From the cell containing the given text, extract its center point as (x, y) coordinate. 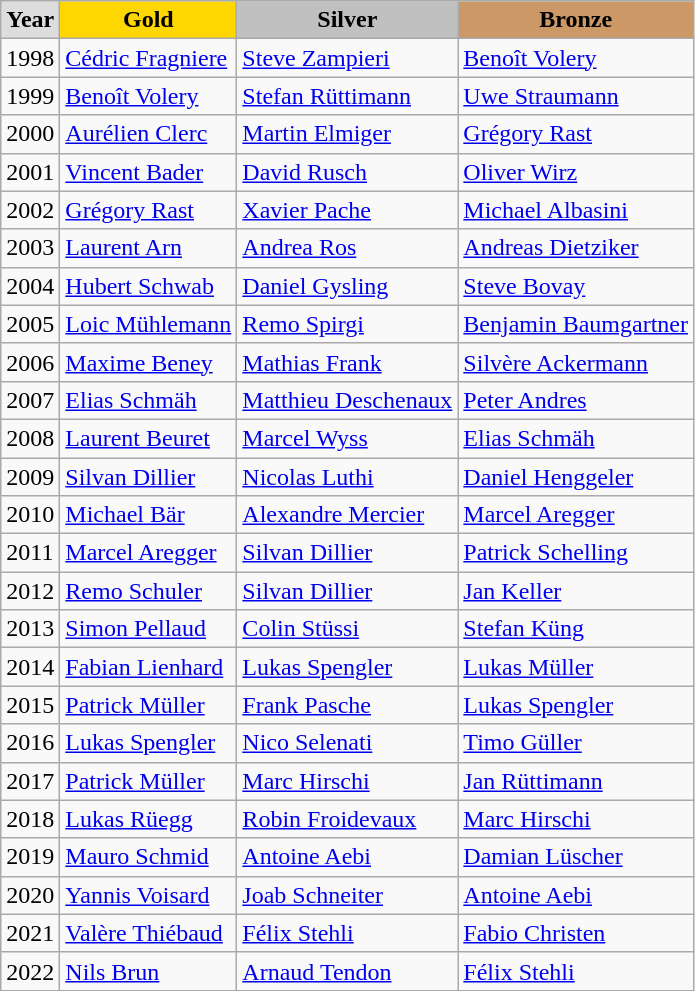
Benjamin Baumgartner (576, 324)
Yannis Voisard (148, 895)
2004 (30, 286)
2011 (30, 553)
Michael Bär (148, 515)
Daniel Gysling (348, 286)
Marcel Wyss (348, 438)
Damian Lüscher (576, 857)
2008 (30, 438)
Nils Brun (148, 971)
Timo Güller (576, 743)
Fabian Lienhard (148, 667)
2012 (30, 591)
1998 (30, 58)
Michael Albasini (576, 210)
2015 (30, 705)
Frank Pasche (348, 705)
2005 (30, 324)
2020 (30, 895)
Remo Schuler (148, 591)
Arnaud Tendon (348, 971)
Xavier Pache (348, 210)
Nicolas Luthi (348, 477)
Cédric Fragniere (148, 58)
2010 (30, 515)
Aurélien Clerc (148, 134)
Jan Rüttimann (576, 781)
2021 (30, 933)
2022 (30, 971)
2009 (30, 477)
Remo Spirgi (348, 324)
Oliver Wirz (576, 172)
Robin Froidevaux (348, 819)
Year (30, 20)
Joab Schneiter (348, 895)
Laurent Arn (148, 248)
Colin Stüssi (348, 629)
Vincent Bader (148, 172)
Stefan Küng (576, 629)
2013 (30, 629)
Peter Andres (576, 400)
Daniel Henggeler (576, 477)
Simon Pellaud (148, 629)
Hubert Schwab (148, 286)
2003 (30, 248)
2002 (30, 210)
Steve Bovay (576, 286)
Alexandre Mercier (348, 515)
Steve Zampieri (348, 58)
Nico Selenati (348, 743)
Andreas Dietziker (576, 248)
Valère Thiébaud (148, 933)
Lukas Rüegg (148, 819)
Fabio Christen (576, 933)
Silvère Ackermann (576, 362)
Laurent Beuret (148, 438)
2001 (30, 172)
Uwe Straumann (576, 96)
2016 (30, 743)
Patrick Schelling (576, 553)
2017 (30, 781)
David Rusch (348, 172)
Martin Elmiger (348, 134)
2018 (30, 819)
2007 (30, 400)
Matthieu Deschenaux (348, 400)
Stefan Rüttimann (348, 96)
1999 (30, 96)
Gold (148, 20)
2006 (30, 362)
Mauro Schmid (148, 857)
2014 (30, 667)
Andrea Ros (348, 248)
Loic Mühlemann (148, 324)
2000 (30, 134)
Bronze (576, 20)
Maxime Beney (148, 362)
Jan Keller (576, 591)
Mathias Frank (348, 362)
Silver (348, 20)
2019 (30, 857)
Lukas Müller (576, 667)
